Capture the cell that displays the provided text and extract its (x, y) central coordinate. 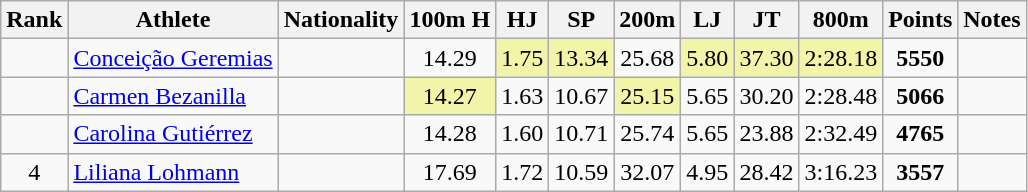
200m (648, 20)
17.69 (450, 172)
SP (582, 20)
JT (766, 20)
10.67 (582, 96)
Carmen Bezanilla (173, 96)
LJ (708, 20)
3:16.23 (841, 172)
4765 (920, 134)
30.20 (766, 96)
5550 (920, 58)
14.28 (450, 134)
1.72 (522, 172)
Rank (34, 20)
2:32.49 (841, 134)
Notes (992, 20)
25.68 (648, 58)
25.74 (648, 134)
HJ (522, 20)
Points (920, 20)
14.29 (450, 58)
13.34 (582, 58)
28.42 (766, 172)
1.75 (522, 58)
2:28.18 (841, 58)
Liliana Lohmann (173, 172)
4 (34, 172)
5066 (920, 96)
2:28.48 (841, 96)
Athlete (173, 20)
Nationality (341, 20)
1.63 (522, 96)
5.80 (708, 58)
1.60 (522, 134)
32.07 (648, 172)
3557 (920, 172)
25.15 (648, 96)
10.71 (582, 134)
Carolina Gutiérrez (173, 134)
800m (841, 20)
14.27 (450, 96)
37.30 (766, 58)
4.95 (708, 172)
10.59 (582, 172)
Conceição Geremias (173, 58)
23.88 (766, 134)
100m H (450, 20)
